Locate the cell with the specified text and output its (X, Y) center coordinate. 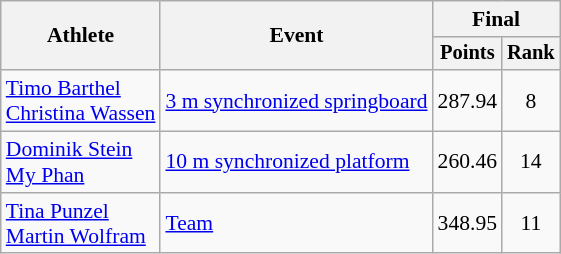
10 m synchronized platform (296, 162)
Points (468, 54)
3 m synchronized springboard (296, 100)
8 (531, 100)
260.46 (468, 162)
287.94 (468, 100)
Athlete (81, 36)
Dominik SteinMy Phan (81, 162)
11 (531, 224)
Tina PunzelMartin Wolfram (81, 224)
Team (296, 224)
Final (496, 19)
Rank (531, 54)
348.95 (468, 224)
Timo BarthelChristina Wassen (81, 100)
14 (531, 162)
Event (296, 36)
